Pinpoint the cell where the given text exists, returning its [X, Y] midpoint coordinate. 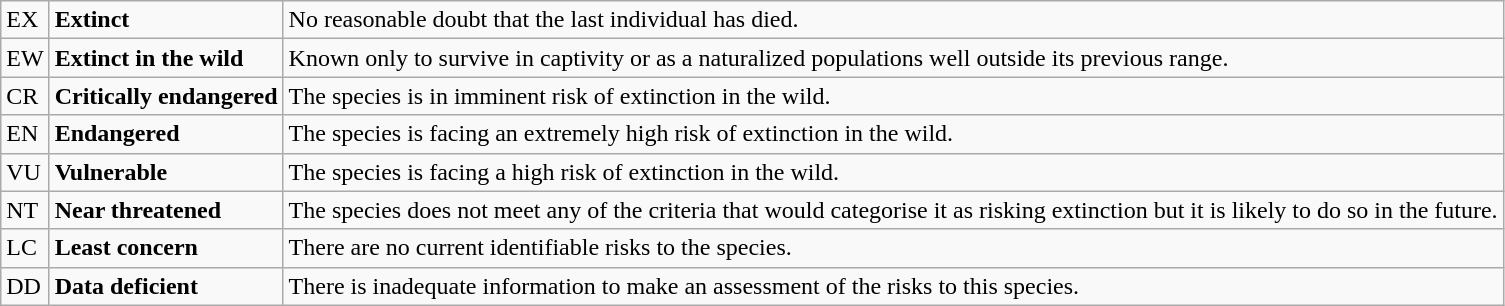
Extinct [166, 20]
The species is in imminent risk of extinction in the wild. [893, 96]
Critically endangered [166, 96]
LC [25, 248]
EW [25, 58]
NT [25, 210]
The species does not meet any of the criteria that would categorise it as risking extinction but it is likely to do so in the future. [893, 210]
EN [25, 134]
No reasonable doubt that the last individual has died. [893, 20]
DD [25, 286]
Endangered [166, 134]
Extinct in the wild [166, 58]
The species is facing an extremely high risk of extinction in the wild. [893, 134]
The species is facing a high risk of extinction in the wild. [893, 172]
There is inadequate information to make an assessment of the risks to this species. [893, 286]
There are no current identifiable risks to the species. [893, 248]
Near threatened [166, 210]
EX [25, 20]
Known only to survive in captivity or as a naturalized populations well outside its previous range. [893, 58]
Vulnerable [166, 172]
Data deficient [166, 286]
VU [25, 172]
Least concern [166, 248]
CR [25, 96]
